Provide the (x, y) coordinate of the cell's center where the given text is located.  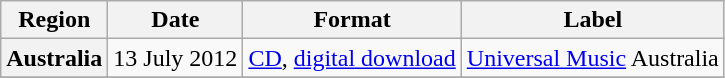
Format (352, 20)
13 July 2012 (176, 58)
Date (176, 20)
Label (592, 20)
Universal Music Australia (592, 58)
Region (54, 20)
CD, digital download (352, 58)
Australia (54, 58)
